For the text-containing cell, return its midpoint in [X, Y] coordinate format. 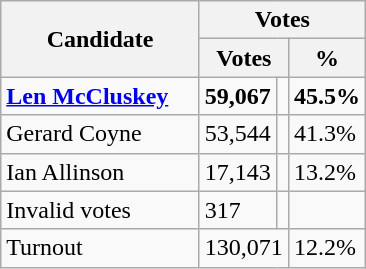
% [326, 58]
12.2% [326, 248]
Ian Allinson [100, 172]
317 [238, 210]
Turnout [100, 248]
Len McCluskey [100, 96]
Candidate [100, 39]
41.3% [326, 134]
53,544 [238, 134]
13.2% [326, 172]
17,143 [238, 172]
Invalid votes [100, 210]
59,067 [238, 96]
130,071 [244, 248]
Gerard Coyne [100, 134]
45.5% [326, 96]
